Pinpoint the cell where the given text exists, returning its [X, Y] midpoint coordinate. 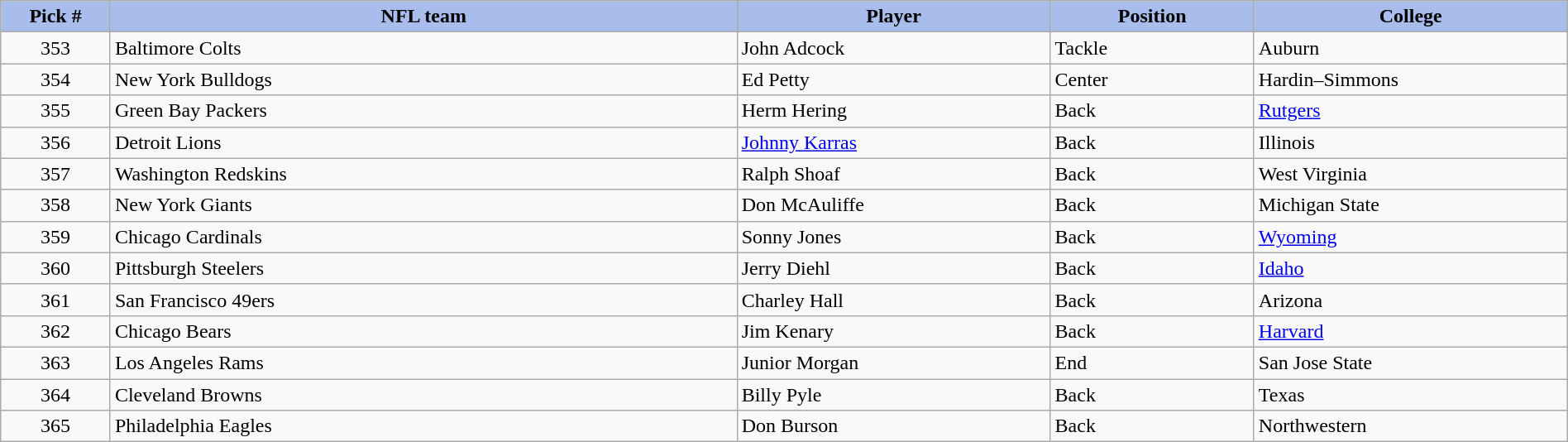
Pick # [56, 17]
353 [56, 48]
San Francisco 49ers [423, 300]
Michigan State [1411, 205]
Ed Petty [893, 79]
360 [56, 268]
362 [56, 331]
Position [1152, 17]
Sonny Jones [893, 237]
Texas [1411, 395]
Don Burson [893, 426]
New York Bulldogs [423, 79]
Northwestern [1411, 426]
354 [56, 79]
Don McAuliffe [893, 205]
Harvard [1411, 331]
364 [56, 395]
West Virginia [1411, 174]
John Adcock [893, 48]
Wyoming [1411, 237]
Philadelphia Eagles [423, 426]
Ralph Shoaf [893, 174]
Illinois [1411, 142]
357 [56, 174]
Junior Morgan [893, 363]
NFL team [423, 17]
355 [56, 111]
Rutgers [1411, 111]
Los Angeles Rams [423, 363]
Johnny Karras [893, 142]
Center [1152, 79]
Hardin–Simmons [1411, 79]
361 [56, 300]
Pittsburgh Steelers [423, 268]
Player [893, 17]
Green Bay Packers [423, 111]
Jerry Diehl [893, 268]
Chicago Cardinals [423, 237]
College [1411, 17]
End [1152, 363]
Washington Redskins [423, 174]
Tackle [1152, 48]
Charley Hall [893, 300]
363 [56, 363]
Auburn [1411, 48]
358 [56, 205]
356 [56, 142]
New York Giants [423, 205]
Jim Kenary [893, 331]
365 [56, 426]
Idaho [1411, 268]
Baltimore Colts [423, 48]
359 [56, 237]
San Jose State [1411, 363]
Cleveland Browns [423, 395]
Arizona [1411, 300]
Chicago Bears [423, 331]
Detroit Lions [423, 142]
Billy Pyle [893, 395]
Herm Hering [893, 111]
